For the text-containing cell, return its midpoint in (X, Y) coordinate format. 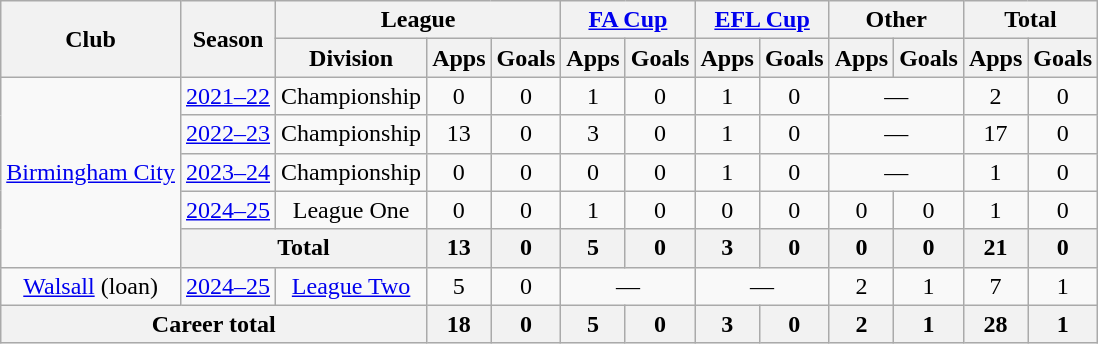
Season (228, 39)
League (418, 20)
Birmingham City (91, 172)
18 (459, 324)
Walsall (loan) (91, 286)
17 (995, 134)
FA Cup (628, 20)
Career total (214, 324)
League Two (352, 286)
21 (995, 248)
Division (352, 58)
7 (995, 286)
Other (896, 20)
2022–23 (228, 134)
2021–22 (228, 96)
EFL Cup (762, 20)
Club (91, 39)
28 (995, 324)
2023–24 (228, 172)
League One (352, 210)
